Capture the cell that displays the provided text and extract its (x, y) central coordinate. 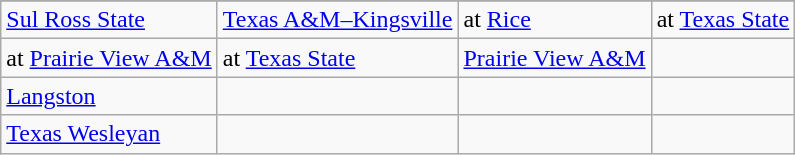
Texas Wesleyan (109, 134)
Prairie View A&M (554, 58)
Texas A&M–Kingsville (338, 20)
Langston (109, 96)
at Prairie View A&M (109, 58)
at Rice (554, 20)
Sul Ross State (109, 20)
